For the text-containing cell, return its midpoint in (x, y) coordinate format. 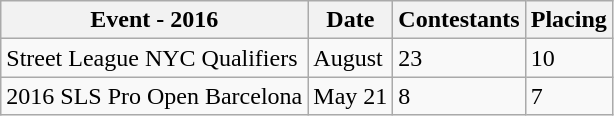
Event - 2016 (154, 20)
Placing (568, 20)
Date (350, 20)
23 (459, 58)
Street League NYC Qualifiers (154, 58)
August (350, 58)
May 21 (350, 96)
8 (459, 96)
2016 SLS Pro Open Barcelona (154, 96)
7 (568, 96)
Contestants (459, 20)
10 (568, 58)
